Return (X, Y) of the center of cell containing provided text 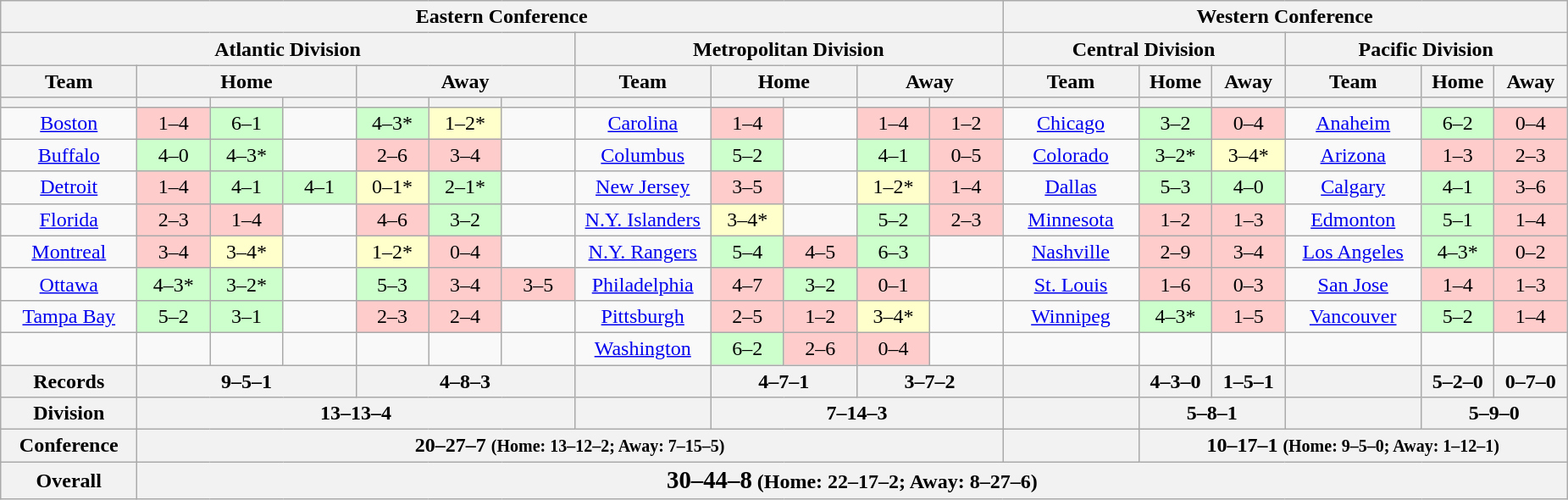
Tampa Bay (69, 316)
San Jose (1354, 284)
5–9–0 (1494, 414)
St. Louis (1071, 284)
2–4 (465, 316)
7–14–3 (856, 414)
Chicago (1071, 123)
Records (69, 381)
Boston (69, 123)
Edmonton (1354, 219)
2–5 (747, 316)
5–4 (747, 252)
Division (69, 414)
6–3 (893, 252)
4–7–1 (784, 381)
Carolina (642, 123)
Philadelphia (642, 284)
Winnipeg (1071, 316)
Detroit (69, 187)
1–5–1 (1249, 381)
Ottawa (69, 284)
Western Conference (1285, 17)
4–7 (747, 284)
5–1 (1458, 219)
2–1* (465, 187)
Minnesota (1071, 219)
New Jersey (642, 187)
Colorado (1071, 155)
10–17–1 (Home: 9–5–0; Away: 1–12–1) (1354, 446)
0–3 (1249, 284)
5–8–1 (1212, 414)
0–1 (893, 284)
Central Division (1144, 49)
Arizona (1354, 155)
N.Y. Rangers (642, 252)
Atlantic Division (288, 49)
Overall (69, 481)
0–1* (392, 187)
0–2 (1531, 252)
Metropolitan Division (788, 49)
13–13–4 (356, 414)
Eastern Conference (501, 17)
6–1 (247, 123)
Nashville (1071, 252)
4–8–3 (465, 381)
Los Angeles (1354, 252)
Pittsburgh (642, 316)
3–7–2 (929, 381)
Dallas (1071, 187)
30–44–8 (Home: 22–17–2; Away: 8–27–6) (852, 481)
Columbus (642, 155)
20–27–7 (Home: 13–12–2; Away: 7–15–5) (570, 446)
N.Y. Islanders (642, 219)
Calgary (1354, 187)
9–5–1 (247, 381)
4–3–0 (1176, 381)
5–2–0 (1458, 381)
Pacific Division (1427, 49)
1–5 (1249, 316)
4–5 (820, 252)
4–6 (392, 219)
1–6 (1176, 284)
Conference (69, 446)
0–5 (966, 155)
Buffalo (69, 155)
2–9 (1176, 252)
Florida (69, 219)
Vancouver (1354, 316)
3–6 (1531, 187)
3–1 (247, 316)
Washington (642, 348)
Anaheim (1354, 123)
Montreal (69, 252)
0–7–0 (1531, 381)
